Search for the cell housing the specified text and yield its [X, Y] center coordinate. 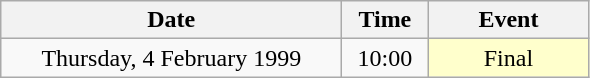
Event [508, 20]
Date [172, 20]
Final [508, 58]
Time [385, 20]
Thursday, 4 February 1999 [172, 58]
10:00 [385, 58]
